Scan for the cell matching the given text and deliver its (X, Y) coordinate at center. 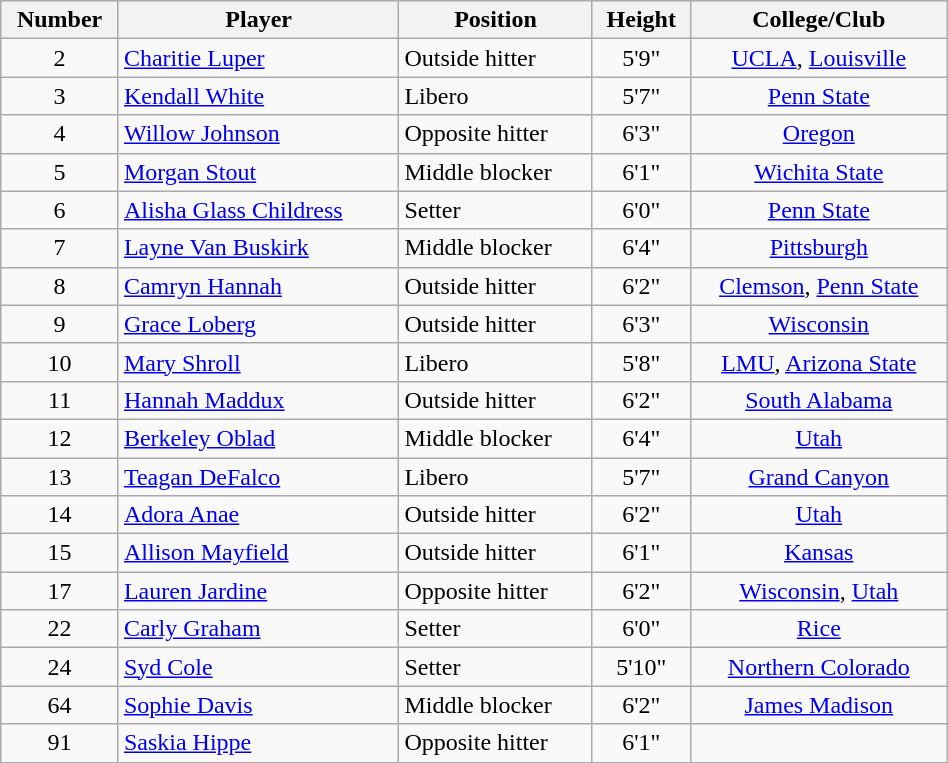
5'9" (641, 58)
College/Club (818, 20)
11 (60, 400)
91 (60, 743)
Position (496, 20)
Willow Johnson (258, 134)
Morgan Stout (258, 172)
Height (641, 20)
2 (60, 58)
Pittsburgh (818, 248)
10 (60, 362)
Player (258, 20)
Wisconsin, Utah (818, 591)
12 (60, 438)
Northern Colorado (818, 667)
Allison Mayfield (258, 553)
Oregon (818, 134)
Sophie Davis (258, 705)
64 (60, 705)
Wichita State (818, 172)
Mary Shroll (258, 362)
Charitie Luper (258, 58)
Lauren Jardine (258, 591)
LMU, Arizona State (818, 362)
Grace Loberg (258, 324)
Rice (818, 629)
Carly Graham (258, 629)
Clemson, Penn State (818, 286)
South Alabama (818, 400)
7 (60, 248)
5'8" (641, 362)
Kendall White (258, 96)
Kansas (818, 553)
4 (60, 134)
9 (60, 324)
6 (60, 210)
5'10" (641, 667)
5 (60, 172)
James Madison (818, 705)
Adora Anae (258, 515)
22 (60, 629)
Syd Cole (258, 667)
Saskia Hippe (258, 743)
Layne Van Buskirk (258, 248)
8 (60, 286)
17 (60, 591)
15 (60, 553)
Berkeley Oblad (258, 438)
Hannah Maddux (258, 400)
3 (60, 96)
Wisconsin (818, 324)
Alisha Glass Childress (258, 210)
Grand Canyon (818, 477)
Camryn Hannah (258, 286)
24 (60, 667)
13 (60, 477)
UCLA, Louisville (818, 58)
Number (60, 20)
Teagan DeFalco (258, 477)
14 (60, 515)
